Determine the (X, Y) coordinate at the center of the cell enclosing the given text.  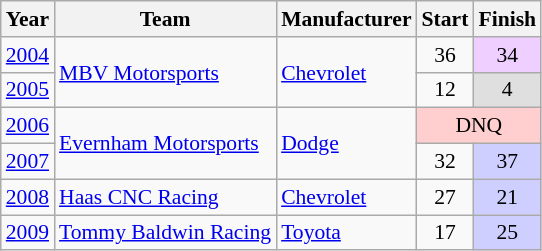
MBV Motorsports (165, 72)
Dodge (346, 144)
17 (446, 233)
DNQ (480, 126)
Haas CNC Racing (165, 197)
2008 (28, 197)
36 (446, 55)
21 (507, 197)
Evernham Motorsports (165, 144)
Start (446, 19)
2007 (28, 162)
2005 (28, 90)
4 (507, 90)
Finish (507, 19)
37 (507, 162)
Year (28, 19)
12 (446, 90)
Manufacturer (346, 19)
2006 (28, 126)
Toyota (346, 233)
25 (507, 233)
34 (507, 55)
27 (446, 197)
Tommy Baldwin Racing (165, 233)
Team (165, 19)
32 (446, 162)
2009 (28, 233)
2004 (28, 55)
